Determine the (X, Y) coordinate at the center of the cell enclosing the given text.  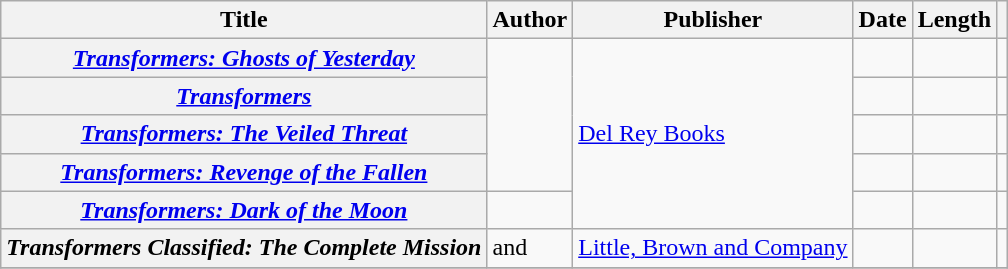
Transformers: Revenge of the Fallen (244, 172)
Title (244, 20)
Date (882, 20)
Transformers (244, 96)
Transformers: The Veiled Threat (244, 134)
Length (954, 20)
Del Rey Books (713, 134)
Author (530, 20)
Publisher (713, 20)
Little, Brown and Company (713, 248)
Transformers: Dark of the Moon (244, 210)
Transformers Classified: The Complete Mission (244, 248)
and (530, 248)
Transformers: Ghosts of Yesterday (244, 58)
